Pinpoint the cell where the given text exists, returning its [x, y] midpoint coordinate. 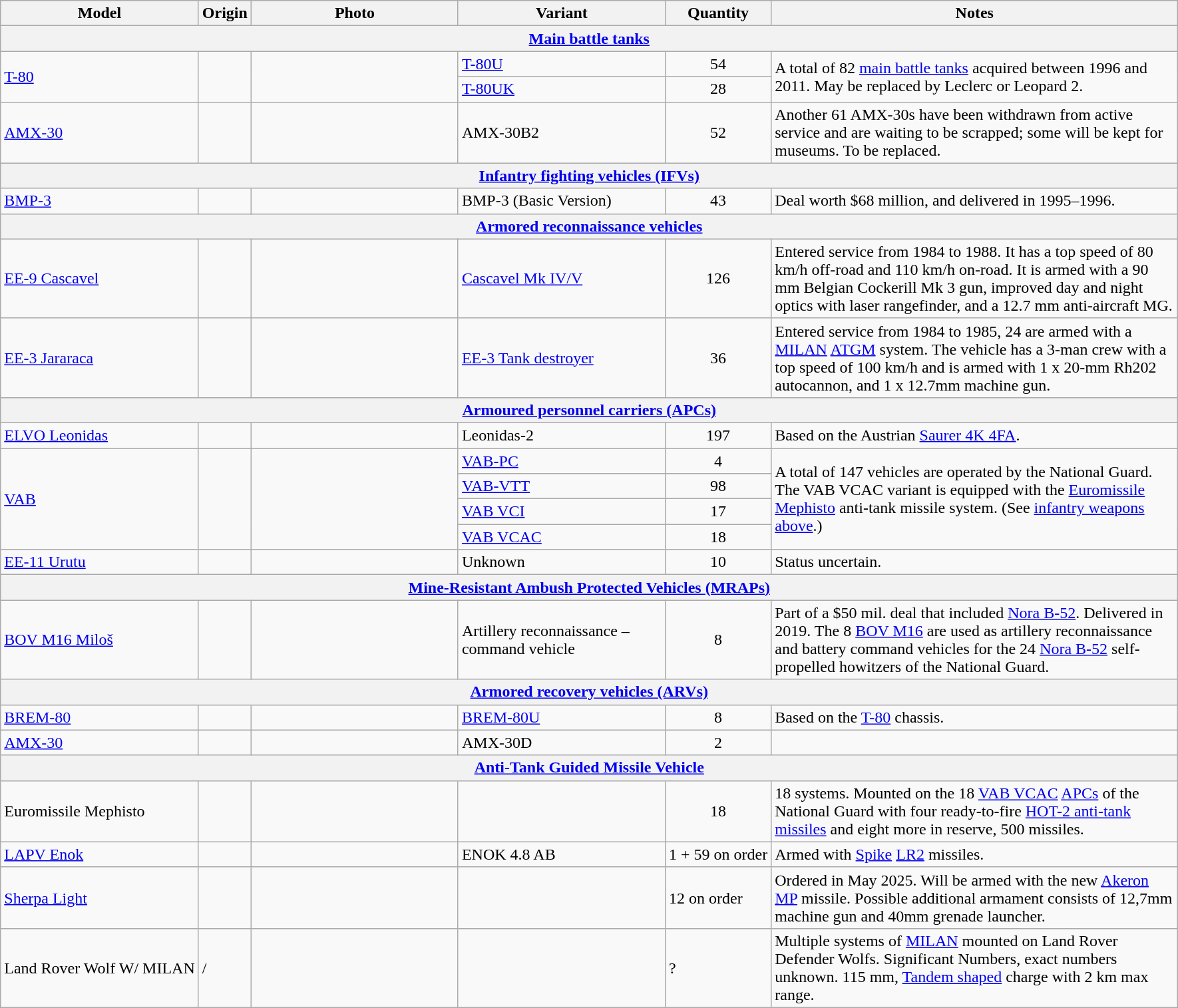
Status uncertain. [974, 562]
Mine-Resistant Ambush Protected Vehicles (MRAPs) [590, 588]
BREM-80U [562, 717]
T-80U [562, 64]
98 [717, 486]
T-80UK [562, 89]
Armored reconnaissance vehicles [590, 226]
36 [717, 358]
EE-11 Urutu [100, 562]
Main battle tanks [590, 39]
BMP-3 (Basic Version) [562, 201]
BMP-3 [100, 201]
Notes [974, 13]
Deal worth $68 million, and delivered in 1995–1996. [974, 201]
Unknown [562, 562]
Another 61 AMX-30s have been withdrawn from active service and are waiting to be scrapped; some will be kept for museums. To be replaced. [974, 132]
43 [717, 201]
10 [717, 562]
Euromissile Mephisto [100, 811]
ELVO Leonidas [100, 435]
VAB-PC [562, 461]
Armoured personnel carriers (APCs) [590, 410]
AMX-30B2 [562, 132]
Infantry fighting vehicles (IFVs) [590, 176]
? [717, 967]
BREM-80 [100, 717]
VAB VCI [562, 512]
T-80 [100, 77]
/ [225, 967]
EE-3 Jararaca [100, 358]
4 [717, 461]
1 + 59 on order [717, 854]
Leonidas-2 [562, 435]
Photo [354, 13]
Armed with Spike LR2 missiles. [974, 854]
197 [717, 435]
Origin [225, 13]
Cascavel Mk IV/V [562, 278]
28 [717, 89]
Armored recovery vehicles (ARVs) [590, 692]
Sherpa Light [100, 898]
54 [717, 64]
EE-9 Cascavel [100, 278]
LAPV Enok [100, 854]
VAB [100, 499]
Based on the Austrian Saurer 4K 4FA. [974, 435]
ENOK 4.8 AB [562, 854]
Quantity [717, 13]
2 [717, 743]
52 [717, 132]
Anti-Tank Guided Missile Vehicle [590, 768]
126 [717, 278]
Variant [562, 13]
VAB-VTT [562, 486]
BOV M16 Miloš [100, 640]
12 on order [717, 898]
EE-3 Tank destroyer [562, 358]
A total of 82 main battle tanks acquired between 1996 and 2011. May be replaced by Leclerc or Leopard 2. [974, 77]
Based on the T-80 chassis. [974, 717]
Artillery reconnaissance – command vehicle [562, 640]
Land Rover Wolf W/ MILAN [100, 967]
Model [100, 13]
VAB VCAC [562, 537]
AMX-30D [562, 743]
17 [717, 512]
